Return (X, Y) of the center of cell containing provided text 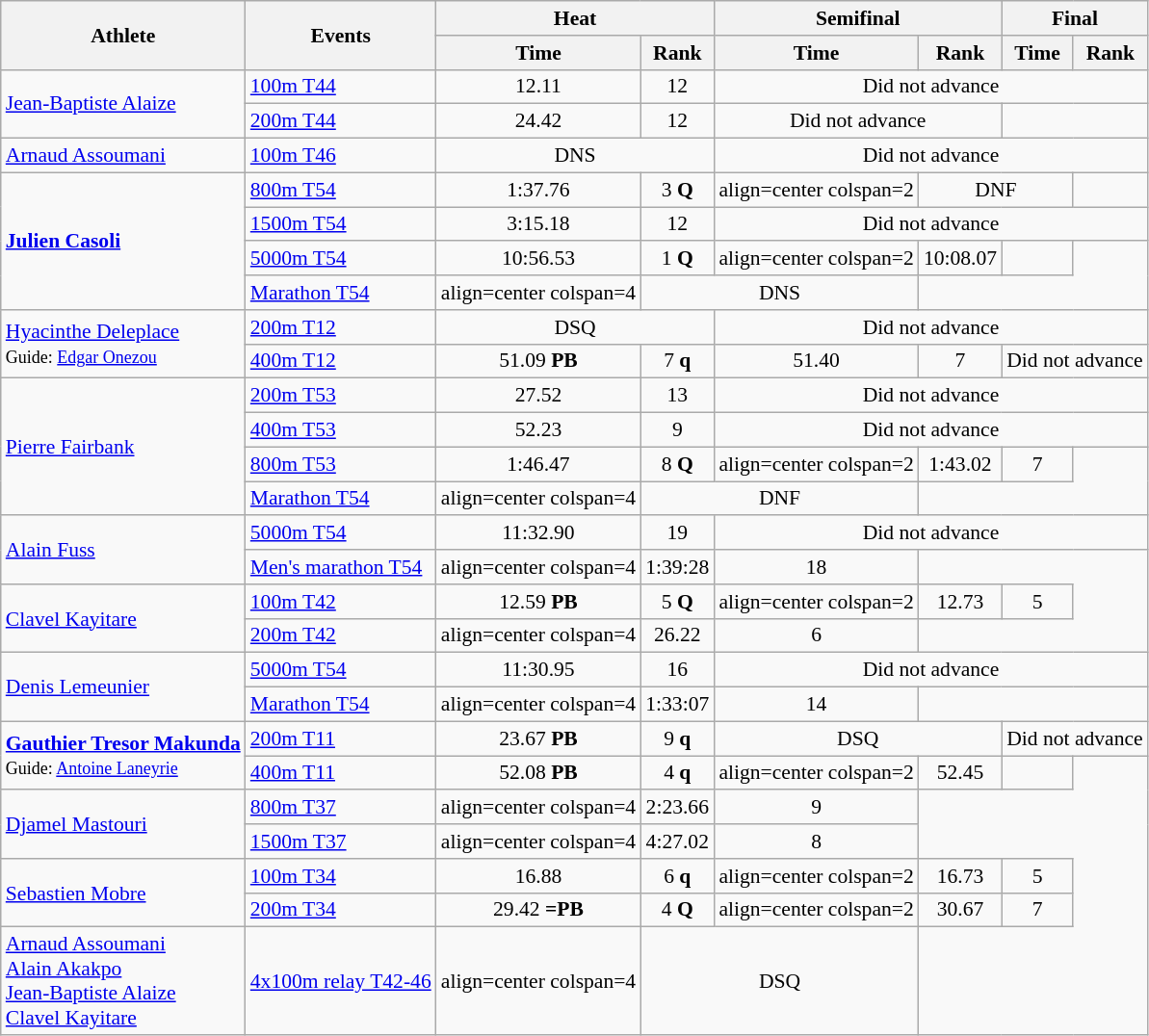
18 (816, 567)
400m T12 (341, 361)
200m T12 (341, 327)
1500m T37 (341, 842)
Denis Lemeunier (123, 687)
Gauthier Tresor MakundaGuide: Antoine Laneyrie (123, 755)
23.67 PB (538, 738)
Final (1075, 18)
52.08 PB (538, 773)
16.88 (538, 876)
13 (677, 396)
52.45 (960, 773)
Alain Fuss (123, 551)
8 Q (677, 464)
7 q (677, 361)
800m T54 (341, 190)
14 (816, 705)
200m T42 (341, 635)
16.73 (960, 876)
4x100m relay T42-46 (341, 981)
29.42 =PB (538, 910)
1 Q (677, 259)
24.42 (538, 121)
8 (816, 842)
51.09 PB (538, 361)
16 (677, 670)
1:39:28 (677, 567)
Sebastien Mobre (123, 894)
12.59 PB (538, 602)
1:37.76 (538, 190)
400m T53 (341, 430)
1:33:07 (677, 705)
3 Q (677, 190)
Men's marathon T54 (341, 567)
5 Q (677, 602)
51.40 (816, 361)
30.67 (960, 910)
Pierre Fairbank (123, 447)
100m T42 (341, 602)
Arnaud Assoumani (123, 156)
12.11 (538, 87)
100m T44 (341, 87)
2:23.66 (677, 808)
Julien Casoli (123, 241)
200m T34 (341, 910)
400m T11 (341, 773)
3:15.18 (538, 224)
4 Q (677, 910)
Heat (576, 18)
27.52 (538, 396)
11:30.95 (538, 670)
10:08.07 (960, 259)
100m T46 (341, 156)
10:56.53 (538, 259)
Athlete (123, 35)
800m T37 (341, 808)
4 q (677, 773)
1:46.47 (538, 464)
11:32.90 (538, 533)
Clavel Kayitare (123, 618)
Arnaud Assoumani Alain Akakpo Jean-Baptiste Alaize Clavel Kayitare (123, 981)
1500m T54 (341, 224)
26.22 (677, 635)
52.23 (538, 430)
12.73 (960, 602)
19 (677, 533)
1:43.02 (960, 464)
Jean-Baptiste Alaize (123, 104)
6 q (677, 876)
Djamel Mastouri (123, 824)
4:27.02 (677, 842)
200m T44 (341, 121)
100m T34 (341, 876)
200m T53 (341, 396)
800m T53 (341, 464)
6 (816, 635)
Events (341, 35)
9 q (677, 738)
Semifinal (857, 18)
Hyacinthe DeleplaceGuide: Edgar Onezou (123, 345)
200m T11 (341, 738)
